For the text-containing cell, return its midpoint in (x, y) coordinate format. 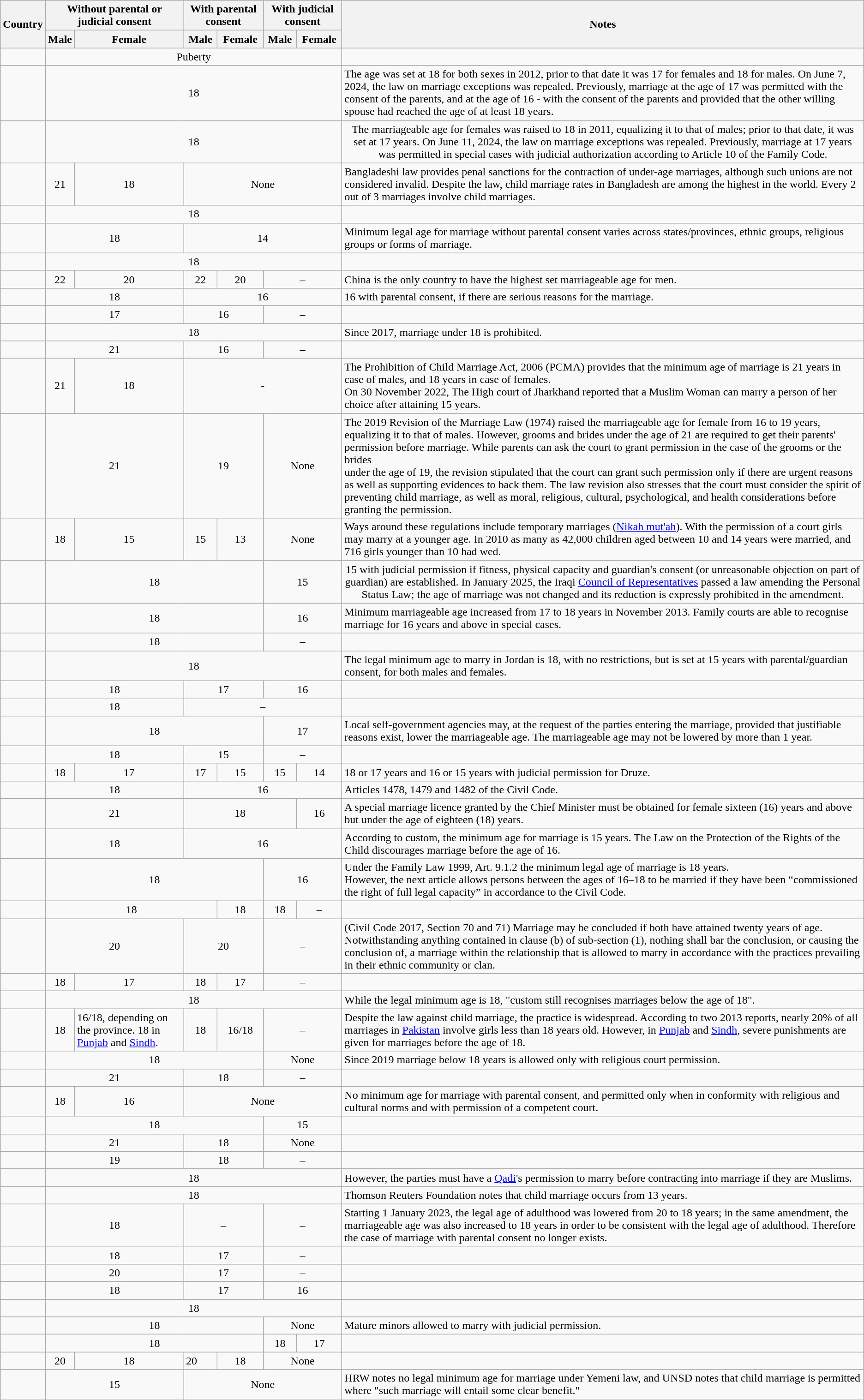
Minimum legal age for marriage without parental consent varies across states/provinces, ethnic groups, religious groups or forms of marriage. (603, 238)
With parental consent (223, 16)
18 or 17 years and 16 or 15 years with judicial permission for Druze. (603, 772)
Notes (603, 24)
16 with parental consent, if there are serious reasons for the marriage. (603, 297)
With judicial consent (302, 16)
Since 2017, marriage under 18 is prohibited. (603, 332)
16/18 (240, 1030)
While the legal minimum age is 18, "custom still recognises marriages below the age of 18". (603, 1000)
However, the parties must have a Qadi's permission to marry before contracting into marriage if they are Muslims. (603, 1178)
Without parental or judicial consent (114, 16)
Articles 1478, 1479 and 1482 of the Civil Code. (603, 790)
16/18, depending on the province. 18 in Punjab and Sindh. (129, 1030)
Country (23, 24)
- (263, 386)
Thomson Reuters Foundation notes that child marriage occurs from 13 years. (603, 1195)
China is the only country to have the highest set marriageable age for men. (603, 279)
13 (240, 539)
Mature minors allowed to marry with judicial permission. (603, 1326)
Puberty (193, 57)
Since 2019 marriage below 18 years is allowed only with religious court permission. (603, 1060)
